From the cell containing the given text, extract its center point as [X, Y] coordinate. 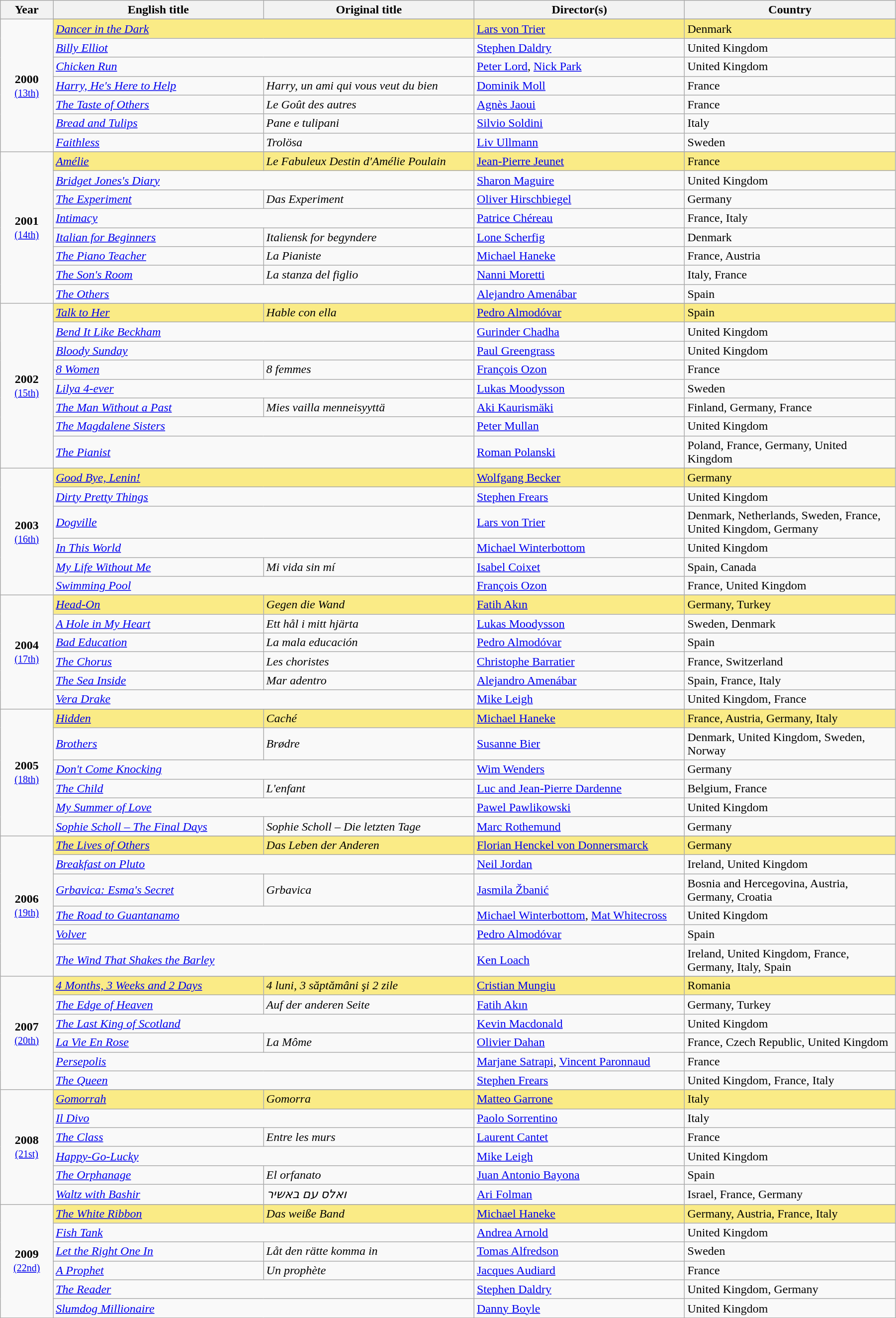
2004(17th) [27, 652]
Wolfgang Becker [579, 477]
My Summer of Love [264, 807]
Bosnia and Hercegovina, Austria, Germany, Croatia [790, 889]
My Life Without Me [158, 566]
Slumdog Millionaire [264, 1308]
The White Ribbon [158, 1214]
La Môme [369, 1042]
Florian Henckel von Donnersmarck [579, 845]
France, Austria [790, 256]
Entre les murs [369, 1137]
Agnès Jaoui [579, 104]
Matteo Garrone [579, 1099]
The Man Without a Past [158, 407]
Waltz with Bashir [158, 1194]
The Orphanage [158, 1175]
Michael Winterbottom [579, 548]
Bread and Tulips [158, 123]
Fish Tank [264, 1232]
Le Fabuleux Destin d'Amélie Poulain [369, 161]
Dancer in the Dark [264, 29]
The Others [264, 294]
Intimacy [264, 218]
La Vie En Rose [158, 1042]
Andrea Arnold [579, 1232]
Peter Mullan [579, 426]
Das weiße Band [369, 1214]
Dominik Moll [579, 86]
ואלס עם באשיר [369, 1194]
Michael Winterbottom, Mat Whitecross [579, 916]
2003(16th) [27, 531]
Trolösa [369, 142]
Persepolis [264, 1061]
Bloody Sunday [264, 351]
The Piano Teacher [158, 256]
4 luni, 3 săptămâni şi 2 zile [369, 986]
8 Women [158, 370]
Kevin Macdonald [579, 1024]
Paolo Sorrentino [579, 1118]
Un prophète [369, 1270]
Harry, un ami qui vous veut du bien [369, 86]
Silvio Soldini [579, 123]
Grbavica [369, 889]
The Last King of Scotland [264, 1024]
Volver [264, 935]
Let the Right One In [158, 1251]
2009(22nd) [27, 1261]
Das Leben der Anderen [369, 845]
Roman Polanski [579, 452]
2002(15th) [27, 386]
La stanza del figlio [369, 275]
Wim Wenders [579, 769]
Talk to Her [158, 313]
The Road to Guantanamo [264, 916]
Bend It Like Beckham [264, 332]
Aki Kaurismäki [579, 407]
Gomorrah [158, 1099]
Pane e tulipani [369, 123]
France, Czech Republic, United Kingdom [790, 1042]
Brødre [369, 744]
2001(14th) [27, 227]
Spain, Canada [790, 566]
United Kingdom, France, Italy [790, 1080]
Tomas Alfredson [579, 1251]
Marjane Satrapi, Vincent Paronnaud [579, 1061]
Happy-Go-Lucky [264, 1156]
Sophie Scholl – The Final Days [158, 826]
Jacques Audiard [579, 1270]
Swimming Pool [264, 586]
Susanne Bier [579, 744]
Auf der anderen Seite [369, 1005]
The Wind That Shakes the Barley [264, 960]
The Magdalene Sisters [264, 426]
La mala educación [369, 643]
Spain, France, Italy [790, 680]
The Experiment [158, 199]
4 Months, 3 Weeks and 2 Days [158, 986]
English title [158, 10]
Gomorra [369, 1099]
Dogville [264, 522]
Romania [790, 986]
United Kingdom, France [790, 699]
Don't Come Knocking [264, 769]
Nanni Moretti [579, 275]
France, Austria, Germany, Italy [790, 718]
Christophe Barratier [579, 661]
Oliver Hirschbiegel [579, 199]
Gurinder Chadha [579, 332]
Germany, Austria, France, Italy [790, 1214]
Les choristes [369, 661]
Brothers [158, 744]
Belgium, France [790, 788]
Jean-Pierre Jeunet [579, 161]
The Taste of Others [158, 104]
Vera Drake [264, 699]
Isabel Coixet [579, 566]
Liv Ullmann [579, 142]
A Hole in My Heart [158, 624]
Juan Antonio Bayona [579, 1175]
Lone Scherfig [579, 237]
The Sea Inside [158, 680]
Lilya 4-ever [264, 388]
Neil Jordan [579, 864]
Ken Loach [579, 960]
Mies vailla menneisyyttä [369, 407]
Danny Boyle [579, 1308]
Bad Education [158, 643]
L'enfant [369, 788]
In This World [264, 548]
Låt den rätte komma in [369, 1251]
El orfanato [369, 1175]
Mi vida sin mí [369, 566]
Laurent Cantet [579, 1137]
2007(20th) [27, 1033]
Marc Rothemund [579, 826]
Billy Elliot [264, 48]
United Kingdom, Germany [790, 1289]
Chicken Run [264, 67]
Il Divo [264, 1118]
Italy, France [790, 275]
Original title [369, 10]
Le Goût des autres [369, 104]
Pawel Pawlikowski [579, 807]
2006(19th) [27, 906]
The Child [158, 788]
8 femmes [369, 370]
The Son's Room [158, 275]
Israel, France, Germany [790, 1194]
France, United Kingdom [790, 586]
Denmark, Netherlands, Sweden, France, United Kingdom, Germany [790, 522]
Country [790, 10]
Head-On [158, 605]
A Prophet [158, 1270]
Sweden, Denmark [790, 624]
Ari Folman [579, 1194]
The Pianist [264, 452]
Poland, France, Germany, United Kingdom [790, 452]
Bridget Jones's Diary [264, 180]
Director(s) [579, 10]
France, Italy [790, 218]
Italian for Beginners [158, 237]
Amélie [158, 161]
Paul Greengrass [579, 351]
Faithless [158, 142]
Italiensk for begyndere [369, 237]
Caché [369, 718]
Ireland, United Kingdom, France, Germany, Italy, Spain [790, 960]
La Pianiste [369, 256]
Denmark, United Kingdom, Sweden, Norway [790, 744]
Luc and Jean-Pierre Dardenne [579, 788]
Grbavica: Esma's Secret [158, 889]
Ireland, United Kingdom [790, 864]
The Reader [264, 1289]
Gegen die Wand [369, 605]
Cristian Mungiu [579, 986]
Hable con ella [369, 313]
France, Switzerland [790, 661]
The Chorus [158, 661]
Peter Lord, Nick Park [579, 67]
Dirty Pretty Things [264, 496]
2008(21st) [27, 1147]
Hidden [158, 718]
The Lives of Others [158, 845]
Good Bye, Lenin! [264, 477]
The Edge of Heaven [158, 1005]
The Queen [264, 1080]
Breakfast on Pluto [264, 864]
2005(18th) [27, 772]
Sharon Maguire [579, 180]
The Class [158, 1137]
Olivier Dahan [579, 1042]
Mar adentro [369, 680]
Patrice Chéreau [579, 218]
Jasmila Žbanić [579, 889]
Year [27, 10]
Sophie Scholl – Die letzten Tage [369, 826]
Harry, He's Here to Help [158, 86]
Das Experiment [369, 199]
Ett hål i mitt hjärta [369, 624]
2000(13th) [27, 86]
Finland, Germany, France [790, 407]
